Return the (X, Y) coordinate for the center point of the cell that contains the specified text.  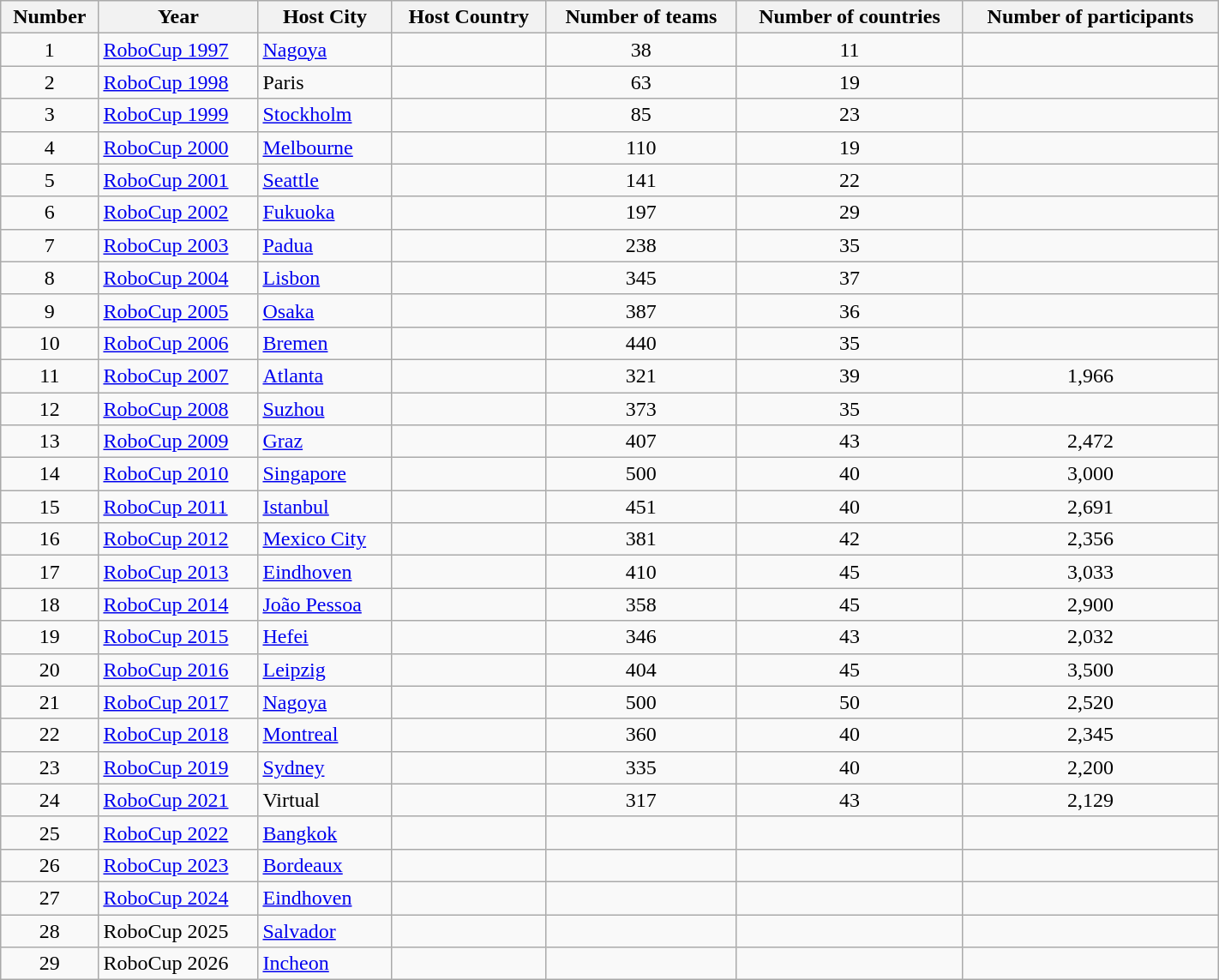
Bordeaux (325, 865)
RoboCup 2015 (178, 637)
7 (50, 245)
Bremen (325, 343)
24 (50, 800)
RoboCup 2019 (178, 767)
4 (50, 147)
Fukuoka (325, 213)
João Pessoa (325, 604)
Montreal (325, 735)
14 (50, 474)
36 (850, 310)
25 (50, 833)
RoboCup 2026 (178, 964)
2,691 (1090, 507)
2,520 (1090, 702)
RoboCup 2002 (178, 213)
RoboCup 2025 (178, 930)
10 (50, 343)
RoboCup 1997 (178, 50)
Singapore (325, 474)
RoboCup 2017 (178, 702)
Hefei (325, 637)
3,500 (1090, 670)
404 (641, 670)
5 (50, 180)
2,345 (1090, 735)
RoboCup 2011 (178, 507)
387 (641, 310)
Mexico City (325, 539)
50 (850, 702)
346 (641, 637)
2 (50, 82)
Graz (325, 442)
RoboCup 2024 (178, 898)
3,033 (1090, 572)
12 (50, 409)
RoboCup 2018 (178, 735)
RoboCup 2000 (178, 147)
17 (50, 572)
3 (50, 115)
Paris (325, 82)
RoboCup 2006 (178, 343)
8 (50, 278)
360 (641, 735)
RoboCup 2009 (178, 442)
RoboCup 2001 (178, 180)
2,900 (1090, 604)
Virtual (325, 800)
345 (641, 278)
RoboCup 2013 (178, 572)
RoboCup 2003 (178, 245)
38 (641, 50)
2,356 (1090, 539)
Number of teams (641, 17)
Lisbon (325, 278)
37 (850, 278)
407 (641, 442)
RoboCup 1998 (178, 82)
Bangkok (325, 833)
Number (50, 17)
410 (641, 572)
RoboCup 2014 (178, 604)
Istanbul (325, 507)
RoboCup 2021 (178, 800)
3,000 (1090, 474)
Seattle (325, 180)
2,472 (1090, 442)
18 (50, 604)
Melbourne (325, 147)
21 (50, 702)
373 (641, 409)
RoboCup 2008 (178, 409)
Padua (325, 245)
15 (50, 507)
335 (641, 767)
358 (641, 604)
RoboCup 1999 (178, 115)
Salvador (325, 930)
2,200 (1090, 767)
6 (50, 213)
Osaka (325, 310)
Year (178, 17)
RoboCup 2005 (178, 310)
RoboCup 2023 (178, 865)
Host Country (469, 17)
1 (50, 50)
Suzhou (325, 409)
16 (50, 539)
Sydney (325, 767)
RoboCup 2012 (178, 539)
63 (641, 82)
Incheon (325, 964)
1,966 (1090, 376)
20 (50, 670)
Host City (325, 17)
RoboCup 2022 (178, 833)
2,129 (1090, 800)
197 (641, 213)
RoboCup 2004 (178, 278)
9 (50, 310)
Number of participants (1090, 17)
238 (641, 245)
141 (641, 180)
Stockholm (325, 115)
13 (50, 442)
Atlanta (325, 376)
26 (50, 865)
39 (850, 376)
381 (641, 539)
28 (50, 930)
27 (50, 898)
85 (641, 115)
42 (850, 539)
RoboCup 2016 (178, 670)
Number of countries (850, 17)
Leipzig (325, 670)
321 (641, 376)
440 (641, 343)
RoboCup 2007 (178, 376)
110 (641, 147)
RoboCup 2010 (178, 474)
317 (641, 800)
2,032 (1090, 637)
451 (641, 507)
